Detect which cell encompasses the target text, then output its [X, Y] center coordinate. 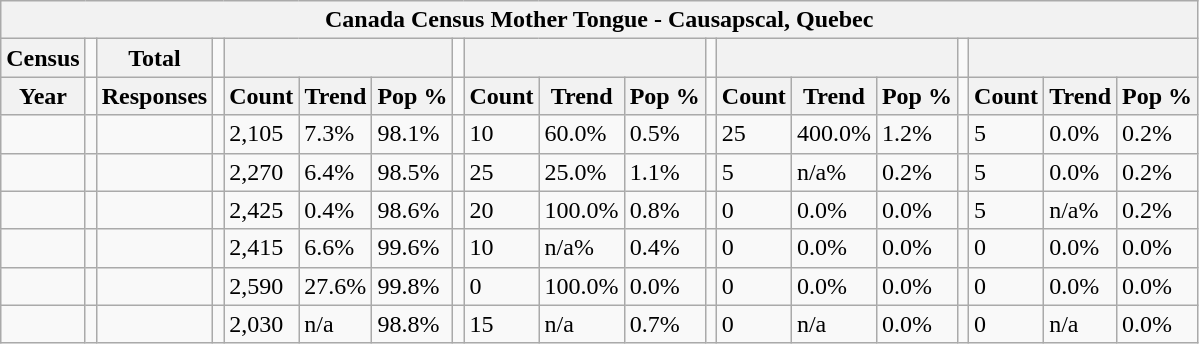
1.1% [664, 172]
Total [154, 58]
Canada Census Mother Tongue - Causapscal, Quebec [600, 20]
98.5% [412, 172]
2,270 [262, 172]
1.2% [916, 134]
98.6% [412, 210]
60.0% [582, 134]
2,030 [262, 324]
6.4% [336, 172]
20 [502, 210]
98.1% [412, 134]
7.3% [336, 134]
6.6% [336, 248]
400.0% [834, 134]
25.0% [582, 172]
98.8% [412, 324]
2,105 [262, 134]
2,425 [262, 210]
2,415 [262, 248]
15 [502, 324]
Responses [154, 96]
Year [43, 96]
0.7% [664, 324]
2,590 [262, 286]
0.5% [664, 134]
0.8% [664, 210]
Census [43, 58]
99.6% [412, 248]
27.6% [336, 286]
99.8% [412, 286]
